Locate the cell with the specified text and output its (X, Y) center coordinate. 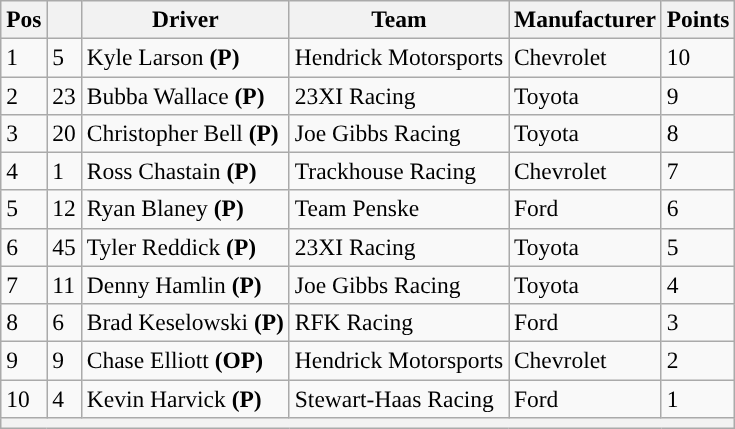
Points (698, 19)
Denny Hamlin (P) (185, 285)
Ryan Blaney (P) (185, 209)
Driver (185, 19)
20 (64, 133)
23 (64, 95)
Brad Keselowski (P) (185, 322)
Kevin Harvick (P) (185, 398)
Trackhouse Racing (398, 171)
Ross Chastain (P) (185, 171)
RFK Racing (398, 322)
Stewart-Haas Racing (398, 398)
Christopher Bell (P) (185, 133)
12 (64, 209)
11 (64, 285)
Chase Elliott (OP) (185, 360)
45 (64, 247)
Team (398, 19)
Pos (24, 19)
Team Penske (398, 209)
Bubba Wallace (P) (185, 95)
Tyler Reddick (P) (185, 247)
Kyle Larson (P) (185, 57)
Manufacturer (584, 19)
